Identify which cell holds the provided text, then report its (x, y) central coordinate. 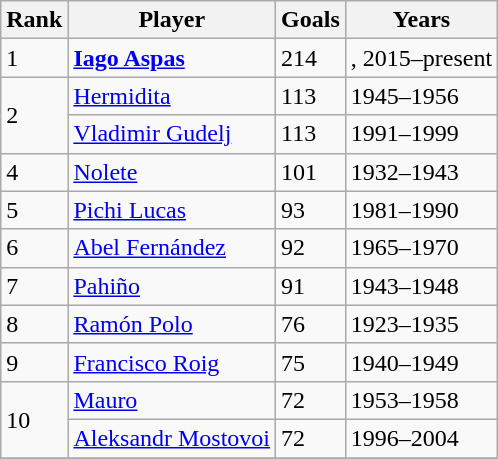
101 (311, 172)
1953–1958 (421, 400)
214 (311, 58)
1945–1956 (421, 96)
Pahiño (172, 286)
5 (34, 210)
1943–1948 (421, 286)
Aleksandr Mostovoi (172, 438)
Pichi Lucas (172, 210)
8 (34, 324)
93 (311, 210)
1940–1949 (421, 362)
1991–1999 (421, 134)
1932–1943 (421, 172)
Ramón Polo (172, 324)
91 (311, 286)
10 (34, 419)
Mauro (172, 400)
Vladimir Gudelj (172, 134)
75 (311, 362)
1 (34, 58)
9 (34, 362)
Nolete (172, 172)
Abel Fernández (172, 248)
Player (172, 20)
Years (421, 20)
6 (34, 248)
Hermidita (172, 96)
Rank (34, 20)
7 (34, 286)
4 (34, 172)
1996–2004 (421, 438)
76 (311, 324)
1981–1990 (421, 210)
1965–1970 (421, 248)
1923–1935 (421, 324)
Francisco Roig (172, 362)
, 2015–present (421, 58)
2 (34, 115)
92 (311, 248)
Iago Aspas (172, 58)
Goals (311, 20)
